Find where the given text appears and provide that cell's center as [x, y] coordinate. 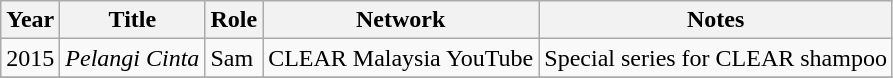
2015 [30, 58]
CLEAR Malaysia YouTube [401, 58]
Network [401, 20]
Notes [716, 20]
Role [234, 20]
Pelangi Cinta [132, 58]
Sam [234, 58]
Title [132, 20]
Year [30, 20]
Special series for CLEAR shampoo [716, 58]
